Provide the (x, y) coordinate of the cell's center where the given text is located.  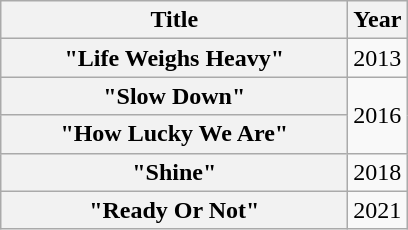
"Slow Down" (174, 96)
"Ready Or Not" (174, 210)
"Life Weighs Heavy" (174, 58)
2021 (378, 210)
2016 (378, 115)
Title (174, 20)
"How Lucky We Are" (174, 134)
Year (378, 20)
2013 (378, 58)
2018 (378, 172)
"Shine" (174, 172)
